For the text-containing cell, return its midpoint in [x, y] coordinate format. 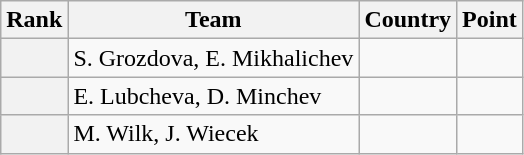
Team [214, 20]
Rank [34, 20]
Point [490, 20]
Country [408, 20]
M. Wilk, J. Wiecek [214, 134]
S. Grozdova, E. Mikhalichev [214, 58]
E. Lubcheva, D. Minchev [214, 96]
